Detect which cell encompasses the target text, then output its [X, Y] center coordinate. 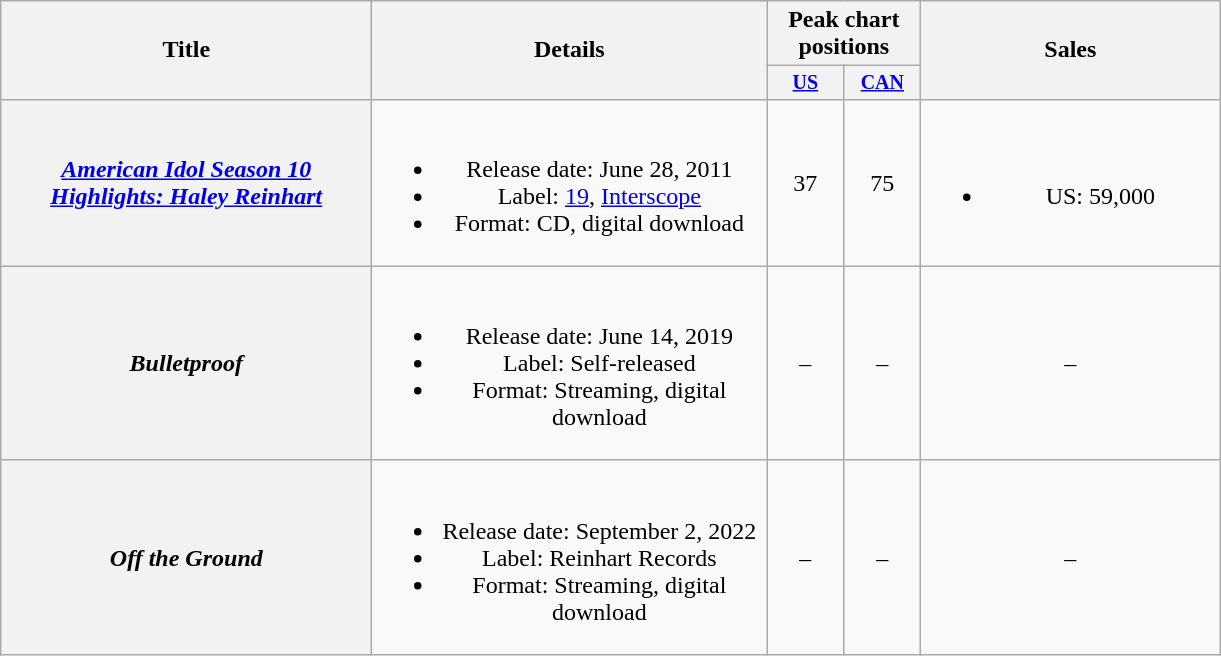
US [806, 82]
Sales [1070, 50]
75 [882, 182]
Title [186, 50]
Release date: June 14, 2019Label: Self-releasedFormat: Streaming, digital download [570, 363]
US: 59,000 [1070, 182]
Bulletproof [186, 363]
Peak chartpositions [844, 34]
37 [806, 182]
CAN [882, 82]
American Idol Season 10 Highlights: Haley Reinhart [186, 182]
Release date: September 2, 2022Label: Reinhart RecordsFormat: Streaming, digital download [570, 557]
Release date: June 28, 2011Label: 19, InterscopeFormat: CD, digital download [570, 182]
Details [570, 50]
Off the Ground [186, 557]
